Capture the cell that displays the provided text and extract its (X, Y) central coordinate. 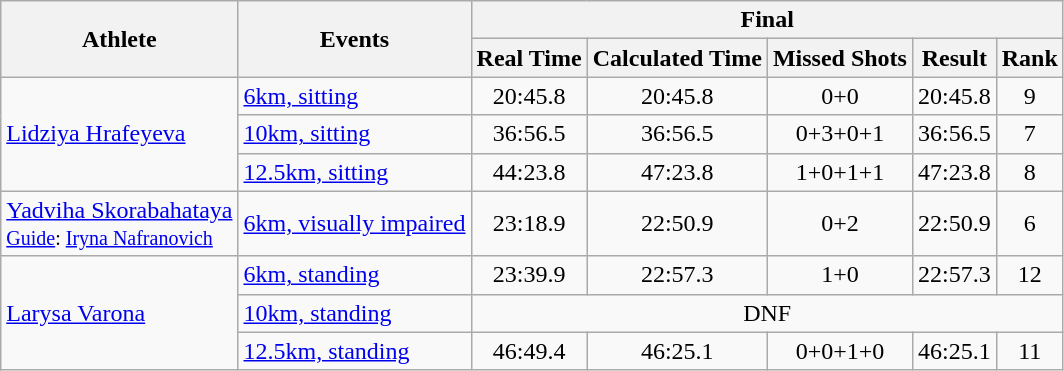
12.5km, sitting (354, 172)
23:18.9 (529, 224)
Athlete (120, 39)
Final (767, 20)
6 (1030, 224)
6km, sitting (354, 96)
23:39.9 (529, 275)
44:23.8 (529, 172)
11 (1030, 351)
10km, standing (354, 313)
DNF (767, 313)
Result (954, 58)
1+0+1+1 (840, 172)
0+0+1+0 (840, 351)
6km, standing (354, 275)
46:49.4 (529, 351)
0+3+0+1 (840, 134)
6km, visually impaired (354, 224)
7 (1030, 134)
Real Time (529, 58)
Yadviha SkorabahatayaGuide: Iryna Nafranovich (120, 224)
Rank (1030, 58)
10km, sitting (354, 134)
Larysa Varona (120, 313)
Lidziya Hrafeyeva (120, 134)
Missed Shots (840, 58)
0+2 (840, 224)
12 (1030, 275)
8 (1030, 172)
Calculated Time (677, 58)
0+0 (840, 96)
9 (1030, 96)
1+0 (840, 275)
Events (354, 39)
12.5km, standing (354, 351)
